Identify which cell holds the provided text, then report its [x, y] central coordinate. 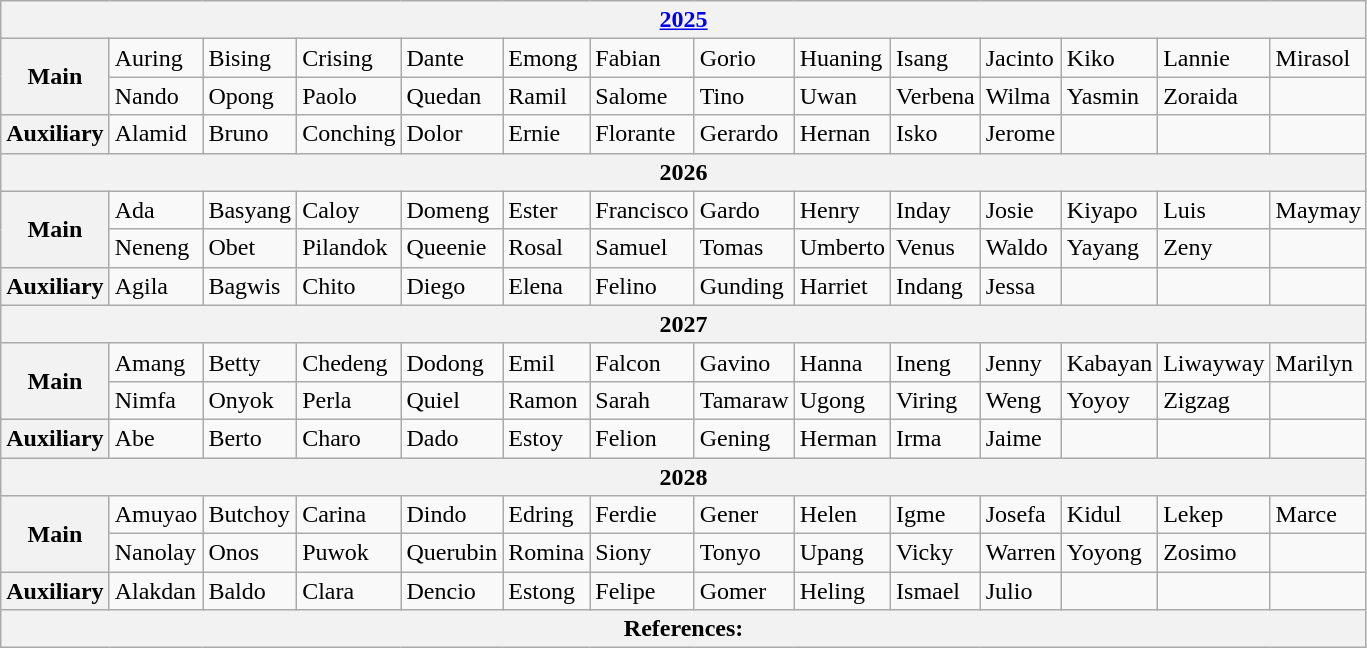
Hernan [842, 134]
Auring [156, 58]
2027 [684, 324]
Tonyo [744, 553]
Indang [936, 286]
Ismael [936, 591]
Igme [936, 515]
Venus [936, 248]
Pilandok [349, 248]
Ramil [546, 96]
Bagwis [250, 286]
Yasmin [1109, 96]
Queenie [452, 248]
Viring [936, 400]
Lannie [1214, 58]
Yayang [1109, 248]
Julio [1020, 591]
Quedan [452, 96]
Alakdan [156, 591]
Josefa [1020, 515]
Bruno [250, 134]
Crising [349, 58]
Falcon [642, 362]
Gerardo [744, 134]
2025 [684, 20]
Ineng [936, 362]
Domeng [452, 210]
References: [684, 629]
Hanna [842, 362]
Salome [642, 96]
Carina [349, 515]
Ester [546, 210]
Puwok [349, 553]
Henry [842, 210]
Clara [349, 591]
Jaime [1020, 438]
Ramon [546, 400]
Harriet [842, 286]
Marilyn [1318, 362]
Weng [1020, 400]
Sarah [642, 400]
Bising [250, 58]
Caloy [349, 210]
Butchoy [250, 515]
Waldo [1020, 248]
Zoraida [1214, 96]
Chedeng [349, 362]
Verbena [936, 96]
Felipe [642, 591]
Jerome [1020, 134]
Betty [250, 362]
Gener [744, 515]
Helen [842, 515]
Isang [936, 58]
Yoyong [1109, 553]
Gomer [744, 591]
Emong [546, 58]
Florante [642, 134]
Inday [936, 210]
Liwayway [1214, 362]
Fabian [642, 58]
Berto [250, 438]
Chito [349, 286]
Zosimo [1214, 553]
Estoy [546, 438]
Rosal [546, 248]
Zeny [1214, 248]
Samuel [642, 248]
Romina [546, 553]
Nimfa [156, 400]
Dindo [452, 515]
Ferdie [642, 515]
Marce [1318, 515]
Gunding [744, 286]
Dante [452, 58]
Wilma [1020, 96]
Maymay [1318, 210]
Umberto [842, 248]
Heling [842, 591]
Edring [546, 515]
Dolor [452, 134]
Gardo [744, 210]
Onos [250, 553]
2026 [684, 172]
Warren [1020, 553]
Vicky [936, 553]
Gorio [744, 58]
Amang [156, 362]
Josie [1020, 210]
Jacinto [1020, 58]
Huaning [842, 58]
Kidul [1109, 515]
Emil [546, 362]
Zigzag [1214, 400]
Ernie [546, 134]
Querubin [452, 553]
Tomas [744, 248]
Kabayan [1109, 362]
Elena [546, 286]
Opong [250, 96]
Obet [250, 248]
Paolo [349, 96]
Onyok [250, 400]
Francisco [642, 210]
Dencio [452, 591]
Uwan [842, 96]
Kiko [1109, 58]
Siony [642, 553]
Upang [842, 553]
Gavino [744, 362]
Nando [156, 96]
Kiyapo [1109, 210]
Nanolay [156, 553]
Diego [452, 286]
Ada [156, 210]
Amuyao [156, 515]
Herman [842, 438]
Baldo [250, 591]
Dado [452, 438]
Jessa [1020, 286]
Lekep [1214, 515]
Tamaraw [744, 400]
Felion [642, 438]
Agila [156, 286]
Felino [642, 286]
Charo [349, 438]
Abe [156, 438]
Quiel [452, 400]
Estong [546, 591]
Gening [744, 438]
Mirasol [1318, 58]
2028 [684, 477]
Yoyoy [1109, 400]
Isko [936, 134]
Dodong [452, 362]
Irma [936, 438]
Luis [1214, 210]
Ugong [842, 400]
Perla [349, 400]
Conching [349, 134]
Tino [744, 96]
Neneng [156, 248]
Alamid [156, 134]
Basyang [250, 210]
Jenny [1020, 362]
